Provide the [X, Y] coordinate of the cell's center where the given text is located.  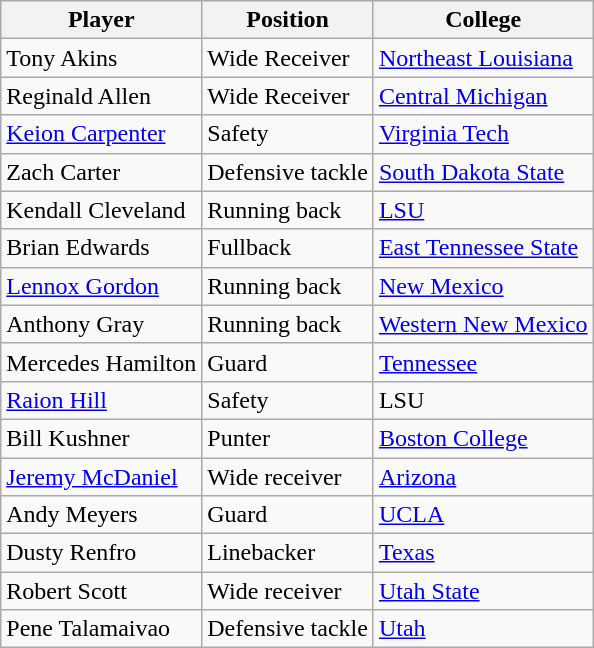
Reginald Allen [102, 96]
Pene Talamaivao [102, 629]
Position [288, 20]
Brian Edwards [102, 248]
College [483, 20]
Punter [288, 438]
Kendall Cleveland [102, 210]
Fullback [288, 248]
Lennox Gordon [102, 286]
Jeremy McDaniel [102, 477]
Zach Carter [102, 172]
Mercedes Hamilton [102, 362]
Keion Carpenter [102, 134]
Robert Scott [102, 591]
Linebacker [288, 553]
Central Michigan [483, 96]
Dusty Renfro [102, 553]
Arizona [483, 477]
South Dakota State [483, 172]
Northeast Louisiana [483, 58]
Virginia Tech [483, 134]
New Mexico [483, 286]
Tony Akins [102, 58]
Player [102, 20]
Tennessee [483, 362]
Bill Kushner [102, 438]
Raion Hill [102, 400]
Anthony Gray [102, 324]
Utah [483, 629]
UCLA [483, 515]
Western New Mexico [483, 324]
Boston College [483, 438]
Andy Meyers [102, 515]
East Tennessee State [483, 248]
Utah State [483, 591]
Texas [483, 553]
